Extract the [X, Y] coordinate from the center of the cell holding the provided text.  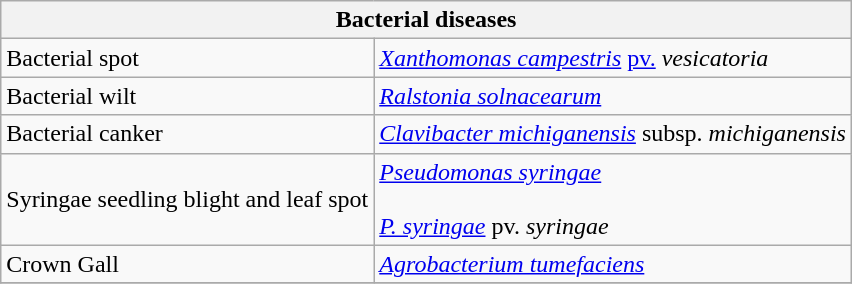
Bacterial diseases [426, 20]
Bacterial canker [188, 134]
Clavibacter michiganensis subsp. michiganensis [613, 134]
Syringae seedling blight and leaf spot [188, 199]
Crown Gall [188, 264]
Bacterial wilt [188, 96]
Ralstonia solnacearum [613, 96]
Bacterial spot [188, 58]
Xanthomonas campestris pv. vesicatoria [613, 58]
Agrobacterium tumefaciens [613, 264]
Pseudomonas syringaeP. syringae pv. syringae [613, 199]
